Output the [X, Y] coordinate of the center of the cell containing the given text.  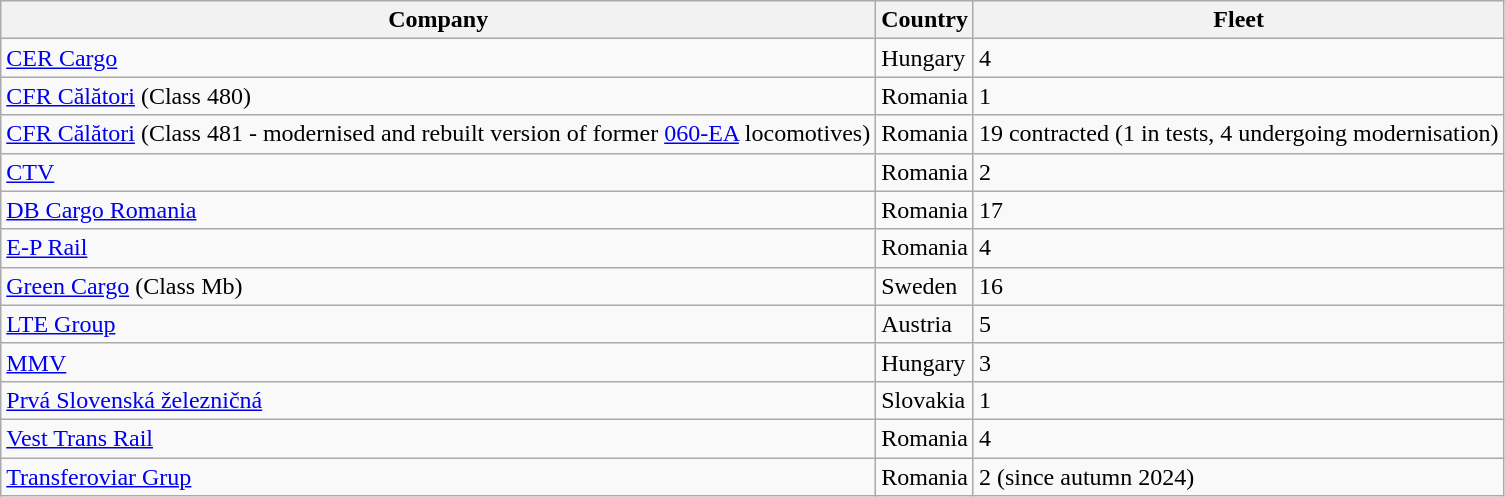
Country [925, 20]
3 [1238, 362]
CTV [438, 172]
2 [1238, 172]
E-P Rail [438, 248]
DB Cargo Romania [438, 210]
Fleet [1238, 20]
MMV [438, 362]
5 [1238, 324]
Vest Trans Rail [438, 438]
16 [1238, 286]
CFR Călători (Class 480) [438, 96]
Transferoviar Grup [438, 477]
CFR Călători (Class 481 - modernised and rebuilt version of former 060-EA locomotives) [438, 134]
Slovakia [925, 400]
Austria [925, 324]
Green Cargo (Class Mb) [438, 286]
LTE Group [438, 324]
19 contracted (1 in tests, 4 undergoing modernisation) [1238, 134]
17 [1238, 210]
2 (since autumn 2024) [1238, 477]
Prvá Slovenská železničná [438, 400]
CER Cargo [438, 58]
Sweden [925, 286]
Company [438, 20]
